Detect which cell encompasses the target text, then output its [x, y] center coordinate. 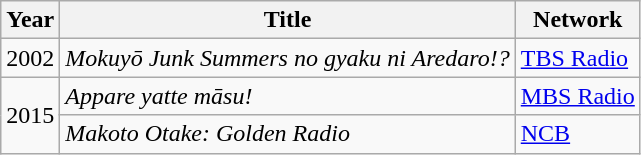
Title [288, 20]
Network [578, 20]
Appare yatte māsu! [288, 96]
Makoto Otake: Golden Radio [288, 134]
Year [30, 20]
2015 [30, 115]
TBS Radio [578, 58]
MBS Radio [578, 96]
NCB [578, 134]
Mokuyō Junk Summers no gyaku ni Aredaro!? [288, 58]
2002 [30, 58]
